Detect which cell encompasses the target text, then output its (X, Y) center coordinate. 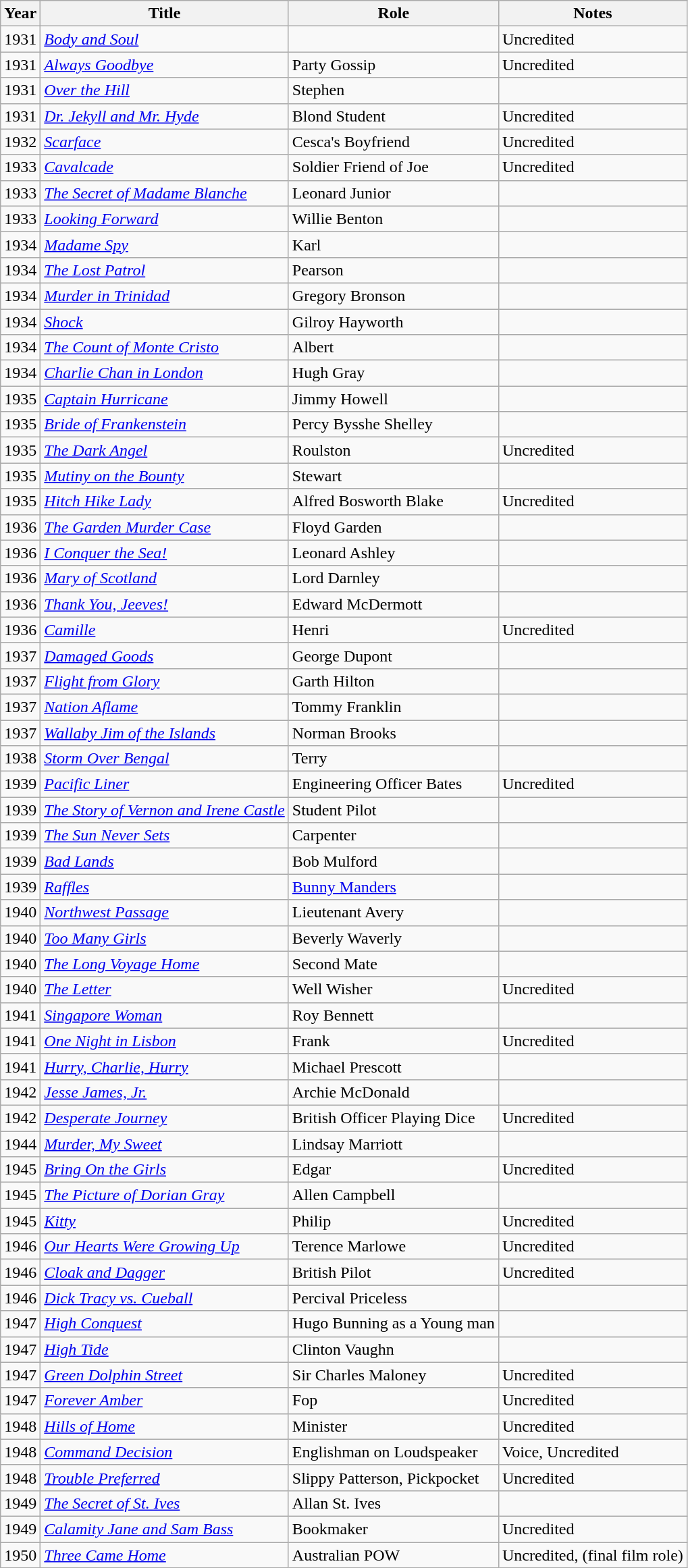
Roy Bennett (393, 1015)
Singapore Woman (165, 1015)
British Pilot (393, 1272)
Hugh Gray (393, 373)
1950 (20, 1555)
High Tide (165, 1349)
Archie McDonald (393, 1092)
Mutiny on the Bounty (165, 476)
Command Decision (165, 1452)
Australian POW (393, 1555)
1932 (20, 142)
Murder in Trinidad (165, 296)
Second Mate (393, 964)
Nation Aflame (165, 707)
Body and Soul (165, 39)
The Sun Never Sets (165, 836)
Hugo Bunning as a Young man (393, 1324)
The Long Voyage Home (165, 964)
Raffles (165, 887)
British Officer Playing Dice (393, 1118)
Hitch Hike Lady (165, 502)
Edward McDermott (393, 604)
Bad Lands (165, 861)
Gilroy Hayworth (393, 322)
Soldier Friend of Joe (393, 167)
Calamity Jane and Sam Bass (165, 1529)
Notes (593, 13)
Percival Priceless (393, 1298)
Lord Darnley (393, 578)
Alfred Bosworth Blake (393, 502)
Albert (393, 348)
Pacific Liner (165, 784)
Murder, My Sweet (165, 1144)
Scarface (165, 142)
Lieutenant Avery (393, 913)
Norman Brooks (393, 732)
1938 (20, 759)
Cavalcade (165, 167)
Pearson (393, 270)
The Count of Monte Cristo (165, 348)
Kitty (165, 1221)
Mary of Scotland (165, 578)
Our Hearts Were Growing Up (165, 1247)
Tommy Franklin (393, 707)
The Picture of Dorian Gray (165, 1195)
Percy Bysshe Shelley (393, 425)
Philip (393, 1221)
Too Many Girls (165, 938)
Title (165, 13)
Leonard Ashley (393, 553)
Blond Student (393, 116)
Three Came Home (165, 1555)
Green Dolphin Street (165, 1375)
Cloak and Dagger (165, 1272)
Forever Amber (165, 1401)
Over the Hill (165, 90)
Bring On the Girls (165, 1170)
Jimmy Howell (393, 399)
Englishman on Loudspeaker (393, 1452)
Dick Tracy vs. Cueball (165, 1298)
Allen Campbell (393, 1195)
Year (20, 13)
Hurry, Charlie, Hurry (165, 1066)
Minister (393, 1426)
Dr. Jekyll and Mr. Hyde (165, 116)
Carpenter (393, 836)
Thank You, Jeeves! (165, 604)
The Secret of St. Ives (165, 1503)
Captain Hurricane (165, 399)
Camille (165, 630)
Michael Prescott (393, 1066)
The Letter (165, 990)
Madame Spy (165, 244)
Frank (393, 1041)
Willie Benton (393, 219)
Wallaby Jim of the Islands (165, 732)
Voice, Uncredited (593, 1452)
Always Goodbye (165, 65)
Desperate Journey (165, 1118)
Charlie Chan in London (165, 373)
The Lost Patrol (165, 270)
Stephen (393, 90)
Stewart (393, 476)
Karl (393, 244)
Flight from Glory (165, 681)
Roulston (393, 450)
Damaged Goods (165, 655)
1944 (20, 1144)
George Dupont (393, 655)
Bookmaker (393, 1529)
The Garden Murder Case (165, 527)
The Story of Vernon and Irene Castle (165, 810)
Looking Forward (165, 219)
Allan St. Ives (393, 1503)
Clinton Vaughn (393, 1349)
Role (393, 13)
Cesca's Boyfriend (393, 142)
Shock (165, 322)
Bob Mulford (393, 861)
Storm Over Bengal (165, 759)
Edgar (393, 1170)
Bunny Manders (393, 887)
Sir Charles Maloney (393, 1375)
Garth Hilton (393, 681)
Uncredited, (final film role) (593, 1555)
One Night in Lisbon (165, 1041)
Henri (393, 630)
Lindsay Marriott (393, 1144)
Leonard Junior (393, 193)
I Conquer the Sea! (165, 553)
Engineering Officer Bates (393, 784)
High Conquest (165, 1324)
The Secret of Madame Blanche (165, 193)
Bride of Frankenstein (165, 425)
Student Pilot (393, 810)
Terry (393, 759)
Fop (393, 1401)
Hills of Home (165, 1426)
Gregory Bronson (393, 296)
Well Wisher (393, 990)
Beverly Waverly (393, 938)
Terence Marlowe (393, 1247)
Party Gossip (393, 65)
Slippy Patterson, Pickpocket (393, 1478)
Trouble Preferred (165, 1478)
Northwest Passage (165, 913)
The Dark Angel (165, 450)
Jesse James, Jr. (165, 1092)
Floyd Garden (393, 527)
